Scan for the cell matching the given text and deliver its (X, Y) coordinate at center. 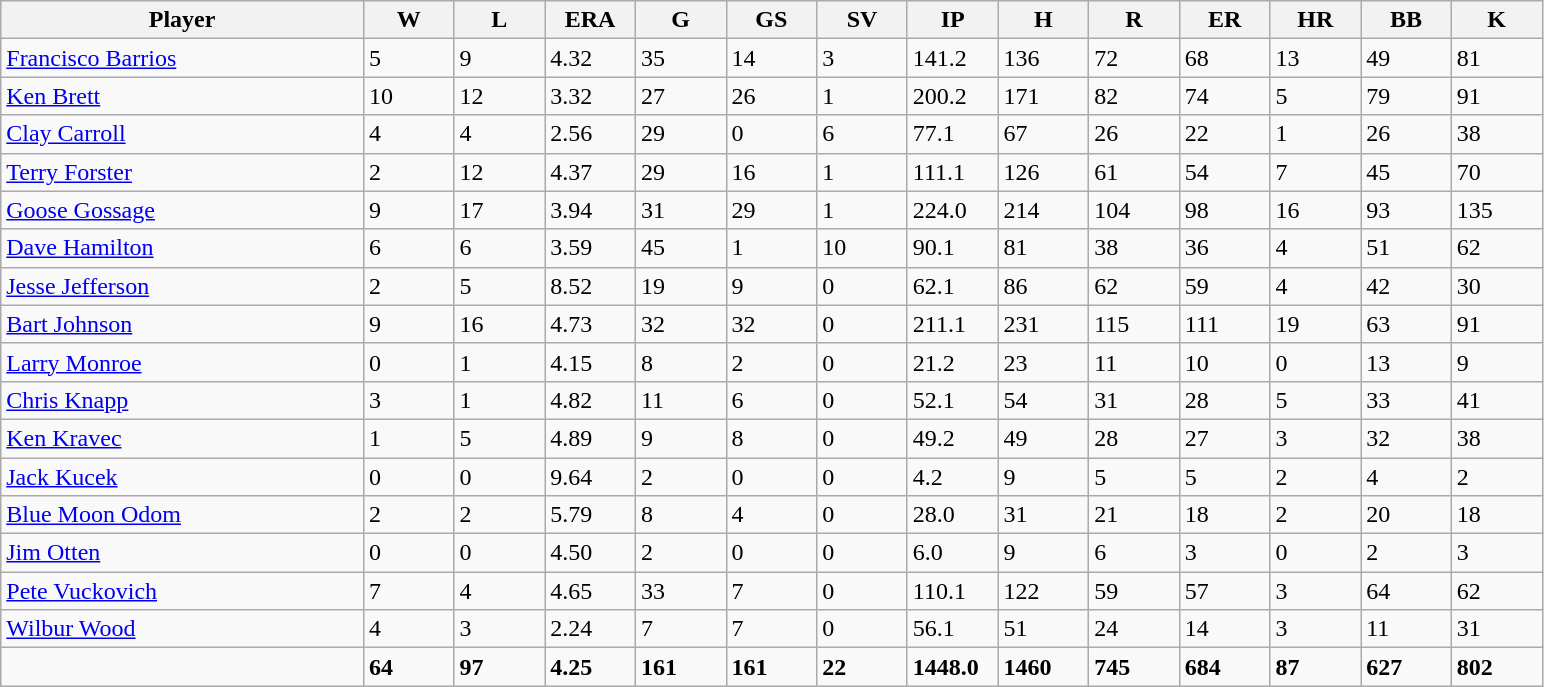
4.37 (590, 172)
Player (182, 20)
Bart Johnson (182, 324)
97 (500, 667)
62.1 (952, 286)
122 (1044, 591)
Goose Gossage (182, 210)
28.0 (952, 515)
49.2 (952, 438)
211.1 (952, 324)
74 (1224, 96)
627 (1406, 667)
8.52 (590, 286)
1448.0 (952, 667)
Blue Moon Odom (182, 515)
3.59 (590, 248)
ERA (590, 20)
Ken Brett (182, 96)
Terry Forster (182, 172)
3.94 (590, 210)
3.32 (590, 96)
Pete Vuckovich (182, 591)
Jesse Jefferson (182, 286)
115 (1134, 324)
90.1 (952, 248)
72 (1134, 58)
H (1044, 20)
52.1 (952, 400)
70 (1496, 172)
4.82 (590, 400)
23 (1044, 362)
93 (1406, 210)
214 (1044, 210)
L (500, 20)
231 (1044, 324)
Clay Carroll (182, 134)
136 (1044, 58)
R (1134, 20)
SV (862, 20)
2.24 (590, 629)
4.89 (590, 438)
200.2 (952, 96)
56.1 (952, 629)
2.56 (590, 134)
63 (1406, 324)
36 (1224, 248)
20 (1406, 515)
104 (1134, 210)
111 (1224, 324)
802 (1496, 667)
24 (1134, 629)
126 (1044, 172)
141.2 (952, 58)
171 (1044, 96)
9.64 (590, 477)
224.0 (952, 210)
Dave Hamilton (182, 248)
Wilbur Wood (182, 629)
6.0 (952, 553)
HR (1316, 20)
135 (1496, 210)
Ken Kravec (182, 438)
61 (1134, 172)
BB (1406, 20)
111.1 (952, 172)
57 (1224, 591)
98 (1224, 210)
W (408, 20)
35 (680, 58)
684 (1224, 667)
4.50 (590, 553)
1460 (1044, 667)
21 (1134, 515)
4.32 (590, 58)
4.15 (590, 362)
68 (1224, 58)
745 (1134, 667)
87 (1316, 667)
42 (1406, 286)
4.2 (952, 477)
Francisco Barrios (182, 58)
67 (1044, 134)
41 (1496, 400)
Larry Monroe (182, 362)
82 (1134, 96)
21.2 (952, 362)
G (680, 20)
4.73 (590, 324)
86 (1044, 286)
5.79 (590, 515)
IP (952, 20)
4.25 (590, 667)
110.1 (952, 591)
ER (1224, 20)
4.65 (590, 591)
Chris Knapp (182, 400)
K (1496, 20)
79 (1406, 96)
GS (772, 20)
17 (500, 210)
Jim Otten (182, 553)
77.1 (952, 134)
Jack Kucek (182, 477)
30 (1496, 286)
